For the text-containing cell, return its midpoint in (x, y) coordinate format. 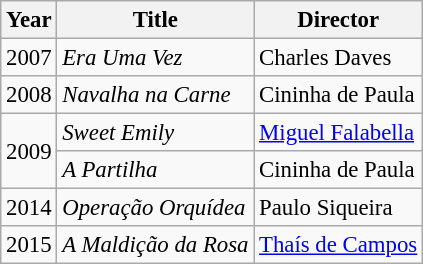
2009 (29, 152)
A Maldição da Rosa (156, 245)
2007 (29, 58)
Director (338, 20)
2014 (29, 208)
Miguel Falabella (338, 133)
Year (29, 20)
Era Uma Vez (156, 58)
A Partilha (156, 170)
Paulo Siqueira (338, 208)
2008 (29, 95)
Thaís de Campos (338, 245)
Navalha na Carne (156, 95)
Operação Orquídea (156, 208)
Charles Daves (338, 58)
Title (156, 20)
2015 (29, 245)
Sweet Emily (156, 133)
